From the cell containing the given text, extract its center point as (x, y) coordinate. 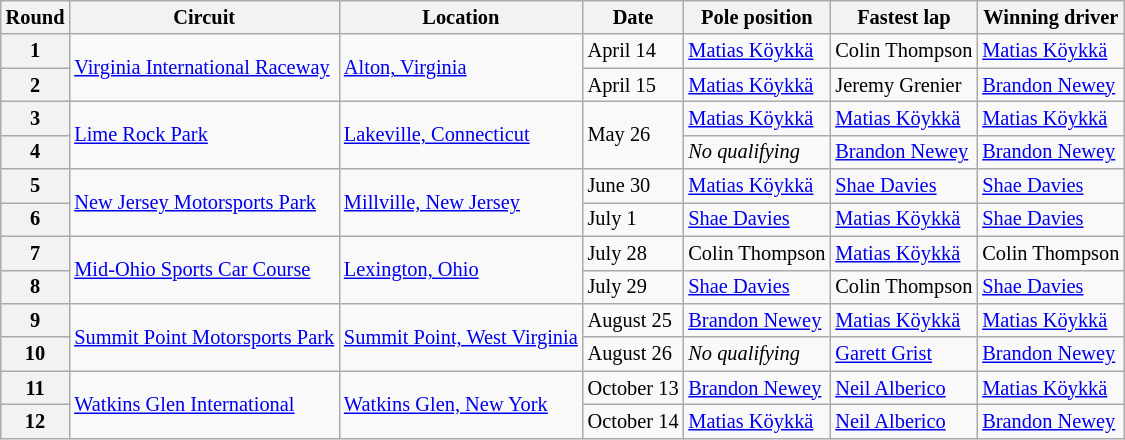
June 30 (634, 186)
May 26 (634, 134)
October 13 (634, 388)
11 (36, 388)
Date (634, 17)
3 (36, 118)
Alton, Virginia (461, 68)
Garett Grist (904, 354)
Summit Point, West Virginia (461, 336)
October 14 (634, 421)
Millville, New Jersey (461, 202)
5 (36, 186)
Circuit (204, 17)
August 26 (634, 354)
April 15 (634, 85)
Winning driver (1050, 17)
12 (36, 421)
Pole position (756, 17)
Jeremy Grenier (904, 85)
4 (36, 152)
July 29 (634, 287)
Watkins Glen International (204, 404)
April 14 (634, 51)
New Jersey Motorsports Park (204, 202)
1 (36, 51)
July 1 (634, 219)
Fastest lap (904, 17)
Lakeville, Connecticut (461, 134)
6 (36, 219)
Lexington, Ohio (461, 270)
August 25 (634, 320)
July 28 (634, 253)
Location (461, 17)
7 (36, 253)
Round (36, 17)
8 (36, 287)
Virginia International Raceway (204, 68)
Watkins Glen, New York (461, 404)
10 (36, 354)
9 (36, 320)
Summit Point Motorsports Park (204, 336)
Lime Rock Park (204, 134)
Mid-Ohio Sports Car Course (204, 270)
2 (36, 85)
